Return (X, Y) of the center of cell containing provided text 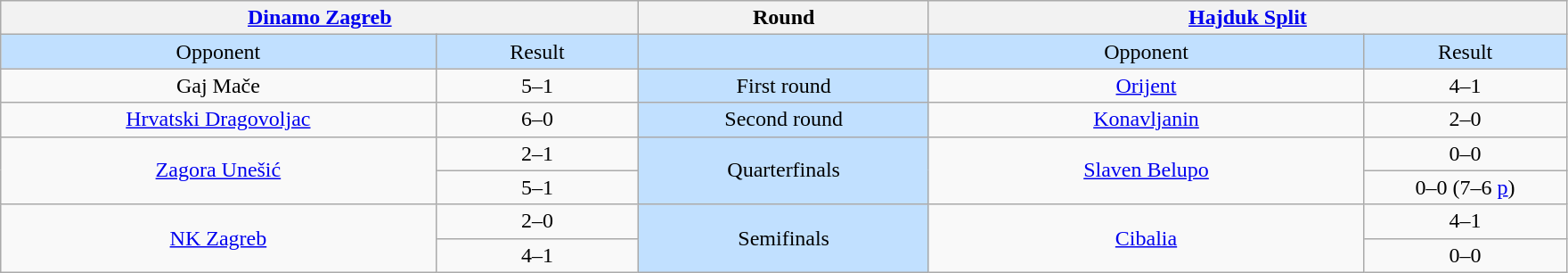
Zagora Unešić (218, 170)
Slaven Belupo (1146, 170)
Hrvatski Dragovoljac (218, 120)
Second round (784, 120)
Hajduk Split (1247, 18)
2–1 (537, 153)
6–0 (537, 120)
Cibalia (1146, 238)
Konavljanin (1146, 120)
First round (784, 86)
NK Zagreb (218, 238)
0–0 (7–6 p) (1466, 187)
Dinamo Zagreb (320, 18)
Gaj Mače (218, 86)
Quarterfinals (784, 170)
Semifinals (784, 238)
Round (784, 18)
Orijent (1146, 86)
